Scan for the cell matching the given text and deliver its (x, y) coordinate at center. 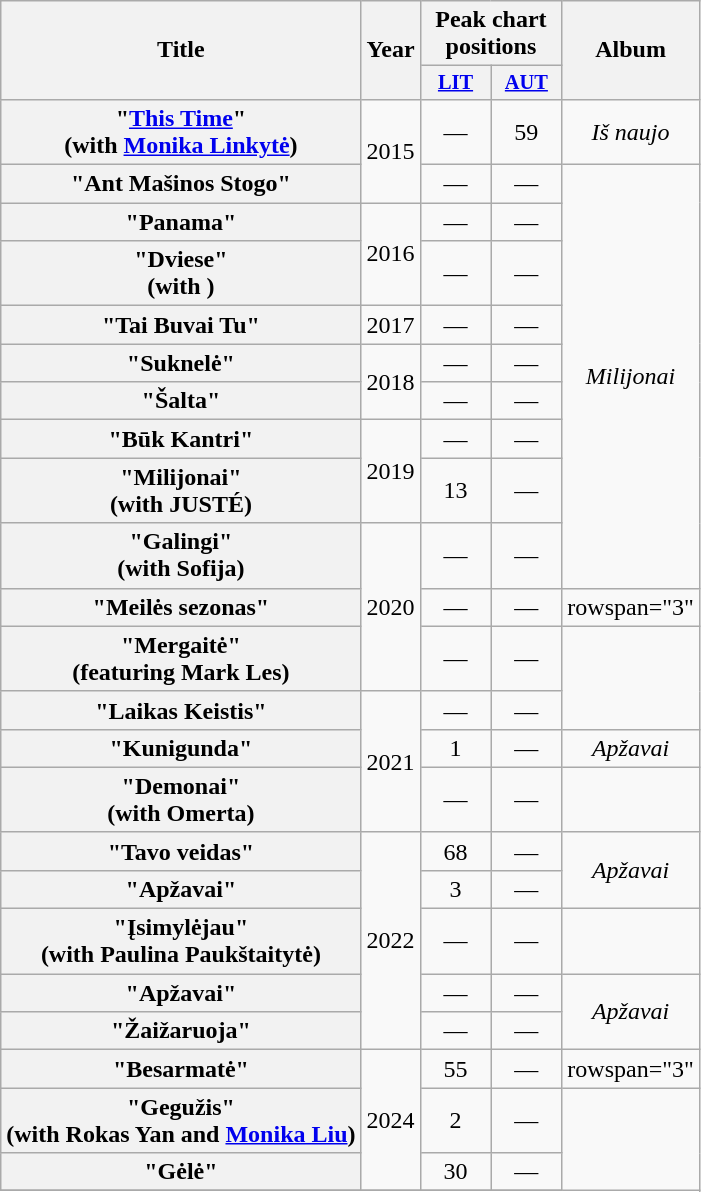
"Gėlė" (181, 1172)
"Demonai"(with Omerta) (181, 800)
55 (456, 1069)
"Tai Buvai Tu" (181, 325)
"Tavo veidas" (181, 851)
1 (456, 748)
AUT (526, 83)
"Galingi"(with Sofija) (181, 556)
"Ant Mašinos Stogo" (181, 184)
59 (526, 132)
Year (390, 50)
"Suknelė" (181, 363)
3 (456, 889)
"Milijonai"(with JUSTÉ) (181, 490)
30 (456, 1172)
2016 (390, 254)
2015 (390, 150)
2024 (390, 1120)
2019 (390, 472)
68 (456, 851)
"This Time"(with Monika Linkytė) (181, 132)
"Būk Kantri" (181, 439)
"Šalta" (181, 401)
"Kunigunda" (181, 748)
"Meilės sezonas" (181, 607)
2020 (390, 607)
2 (456, 1120)
"Mergaitė"(featuring Mark Les) (181, 658)
"Laikas Keistis" (181, 710)
Milijonai (631, 377)
"Įsimylėjau"(with Paulina Paukštaitytė) (181, 942)
2017 (390, 325)
13 (456, 490)
2021 (390, 762)
LIT (456, 83)
"Žaižaruoja" (181, 1031)
"Gegužis"(with Rokas Yan and Monika Liu) (181, 1120)
"Besarmatė" (181, 1069)
"Panama" (181, 222)
2022 (390, 940)
Title (181, 50)
"Dviese"(with ) (181, 274)
Album (631, 50)
Peak chart positions (491, 34)
2018 (390, 382)
Iš naujo (631, 132)
